Provide the (X, Y) coordinate of the cell's center where the given text is located.  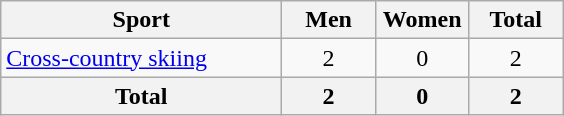
Cross-country skiing (142, 58)
Men (329, 20)
Women (422, 20)
Sport (142, 20)
